Detect which cell encompasses the target text, then output its (x, y) center coordinate. 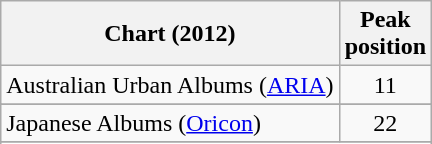
Australian Urban Albums (ARIA) (170, 85)
Peakposition (385, 34)
22 (385, 123)
Chart (2012) (170, 34)
11 (385, 85)
Japanese Albums (Oricon) (170, 123)
